Output the (x, y) coordinate of the center of the cell containing the given text.  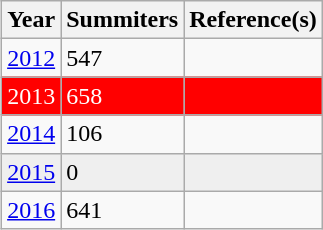
106 (122, 134)
2012 (32, 58)
0 (122, 172)
Reference(s) (254, 20)
547 (122, 58)
658 (122, 96)
Year (32, 20)
2014 (32, 134)
2015 (32, 172)
641 (122, 210)
Summiters (122, 20)
2013 (32, 96)
2016 (32, 210)
